Search for the cell housing the specified text and yield its [x, y] center coordinate. 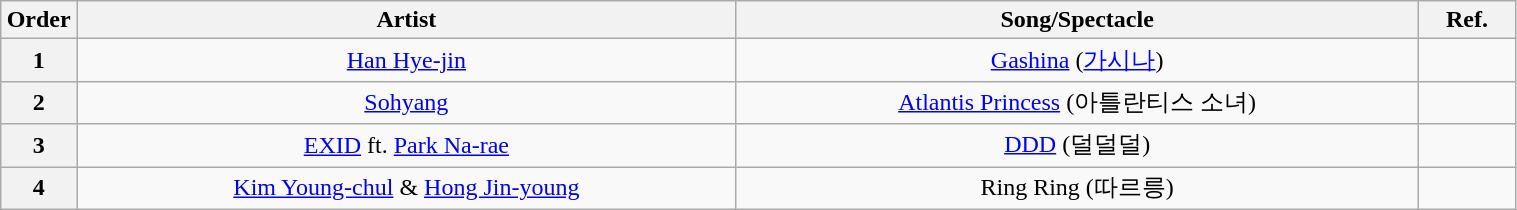
Ring Ring (따르릉) [1077, 188]
Han Hye-jin [406, 60]
Order [39, 20]
2 [39, 102]
4 [39, 188]
Ref. [1467, 20]
Kim Young-chul & Hong Jin-young [406, 188]
Song/Spectacle [1077, 20]
3 [39, 146]
1 [39, 60]
Atlantis Princess (아틀란티스 소녀) [1077, 102]
Artist [406, 20]
EXID ft. Park Na-rae [406, 146]
DDD (덜덜덜) [1077, 146]
Sohyang [406, 102]
Gashina (가시나) [1077, 60]
